Provide the [x, y] coordinate of the cell's center where the given text is located.  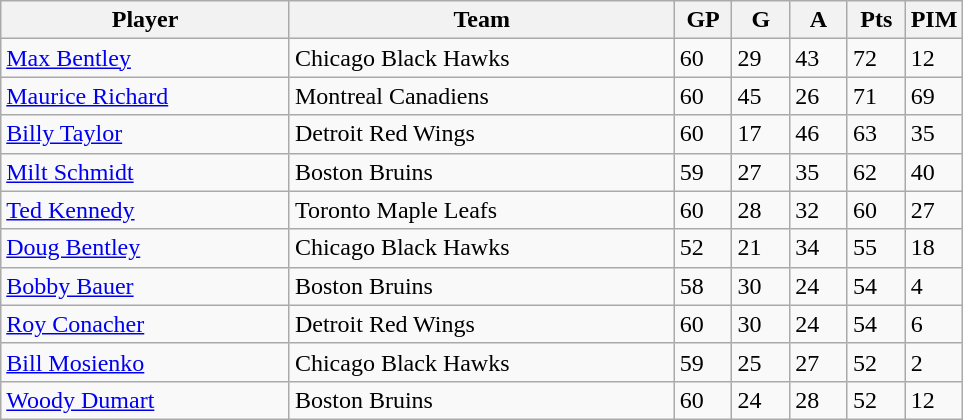
G [761, 20]
43 [819, 58]
Max Bentley [146, 58]
Player [146, 20]
A [819, 20]
GP [703, 20]
69 [934, 96]
17 [761, 134]
58 [703, 286]
Maurice Richard [146, 96]
4 [934, 286]
Team [482, 20]
46 [819, 134]
29 [761, 58]
Billy Taylor [146, 134]
Bill Mosienko [146, 362]
71 [876, 96]
Toronto Maple Leafs [482, 210]
63 [876, 134]
Montreal Canadiens [482, 96]
40 [934, 172]
Doug Bentley [146, 248]
25 [761, 362]
Woody Dumart [146, 400]
26 [819, 96]
PIM [934, 20]
55 [876, 248]
Milt Schmidt [146, 172]
Roy Conacher [146, 324]
Ted Kennedy [146, 210]
Bobby Bauer [146, 286]
34 [819, 248]
18 [934, 248]
72 [876, 58]
32 [819, 210]
Pts [876, 20]
2 [934, 362]
62 [876, 172]
21 [761, 248]
6 [934, 324]
45 [761, 96]
